Return (x, y) of the center of cell containing provided text 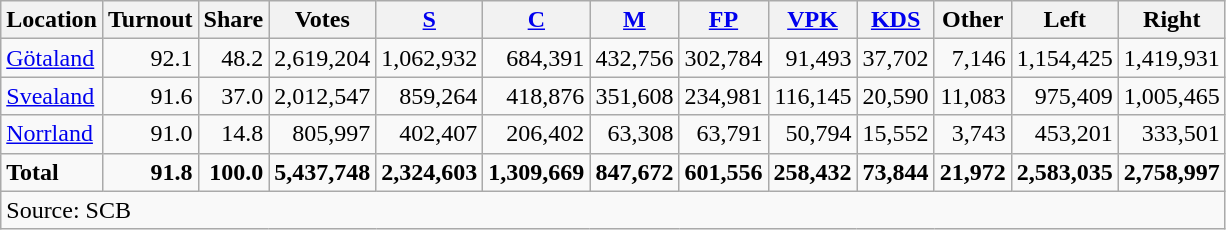
5,437,748 (322, 172)
Share (234, 20)
2,758,997 (1172, 172)
1,419,931 (1172, 58)
418,876 (536, 96)
11,083 (972, 96)
302,784 (724, 58)
VPK (812, 20)
14.8 (234, 134)
859,264 (430, 96)
1,005,465 (1172, 96)
2,619,204 (322, 58)
20,590 (896, 96)
Norrland (52, 134)
847,672 (634, 172)
100.0 (234, 172)
2,583,035 (1064, 172)
975,409 (1064, 96)
3,743 (972, 134)
KDS (896, 20)
333,501 (1172, 134)
7,146 (972, 58)
Svealand (52, 96)
Votes (322, 20)
Turnout (150, 20)
684,391 (536, 58)
48.2 (234, 58)
116,145 (812, 96)
234,981 (724, 96)
351,608 (634, 96)
92.1 (150, 58)
S (430, 20)
Source: SCB (614, 210)
453,201 (1064, 134)
91.8 (150, 172)
91.6 (150, 96)
21,972 (972, 172)
Other (972, 20)
601,556 (724, 172)
63,308 (634, 134)
37,702 (896, 58)
258,432 (812, 172)
206,402 (536, 134)
1,154,425 (1064, 58)
402,407 (430, 134)
Total (52, 172)
Location (52, 20)
C (536, 20)
50,794 (812, 134)
2,012,547 (322, 96)
432,756 (634, 58)
2,324,603 (430, 172)
M (634, 20)
805,997 (322, 134)
FP (724, 20)
91.0 (150, 134)
Right (1172, 20)
Left (1064, 20)
1,062,932 (430, 58)
Götaland (52, 58)
73,844 (896, 172)
37.0 (234, 96)
1,309,669 (536, 172)
63,791 (724, 134)
15,552 (896, 134)
91,493 (812, 58)
